Return (x, y) of the center of cell containing provided text 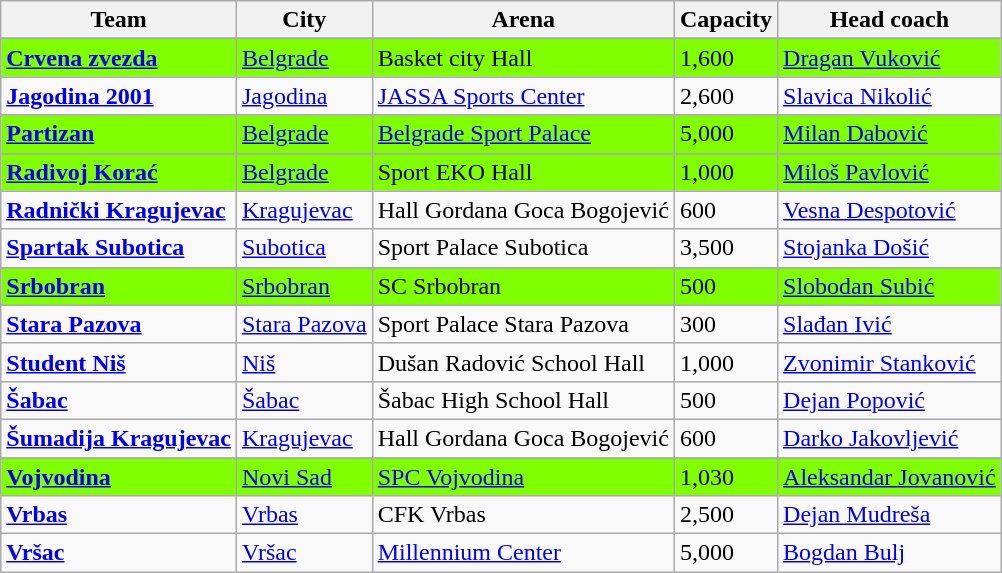
Millennium Center (523, 553)
Sport Palace Subotica (523, 248)
Vojvodina (119, 477)
JASSA Sports Center (523, 96)
SPC Vojvodina (523, 477)
Zvonimir Stanković (890, 362)
Head coach (890, 20)
Miloš Pavlović (890, 172)
CFK Vrbas (523, 515)
Slobodan Subić (890, 286)
Partizan (119, 134)
Dejan Mudreša (890, 515)
Dragan Vuković (890, 58)
300 (726, 324)
Sport Palace Stara Pazova (523, 324)
Radivoj Korać (119, 172)
3,500 (726, 248)
Capacity (726, 20)
2,500 (726, 515)
Student Niš (119, 362)
1,030 (726, 477)
Niš (304, 362)
Slađan Ivić (890, 324)
2,600 (726, 96)
Crvena zvezda (119, 58)
Šumadija Kragujevac (119, 438)
Jagodina (304, 96)
Dušan Radović School Hall (523, 362)
Darko Jakovljević (890, 438)
Spartak Subotica (119, 248)
Novi Sad (304, 477)
Aleksandar Jovanović (890, 477)
Slavica Nikolić (890, 96)
Šabac High School Hall (523, 400)
Subotica (304, 248)
Radnički Kragujevac (119, 210)
Basket city Hall (523, 58)
1,600 (726, 58)
Milan Dabović (890, 134)
SC Srbobran (523, 286)
Team (119, 20)
Arena (523, 20)
Bogdan Bulj (890, 553)
Jagodina 2001 (119, 96)
Sport EKO Hall (523, 172)
Belgrade Sport Palace (523, 134)
City (304, 20)
Vesna Despotović (890, 210)
Stojanka Došić (890, 248)
Dejan Popović (890, 400)
